From the cell containing the given text, extract its center point as [X, Y] coordinate. 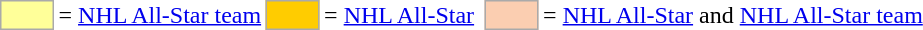
= NHL All-Star team [160, 15]
= NHL All-Star [400, 15]
